Extract the (X, Y) coordinate from the center of the cell holding the provided text.  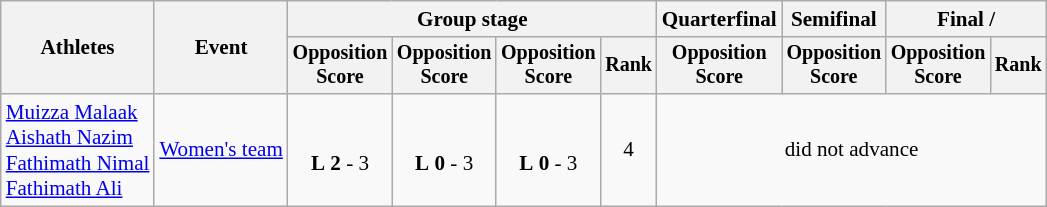
4 (628, 150)
Group stage (472, 18)
Final / (966, 18)
did not advance (852, 150)
Muizza MalaakAishath Nazim Fathimath Nimal Fathimath Ali (78, 150)
Athletes (78, 48)
Quarterfinal (720, 18)
Event (220, 48)
Women's team (220, 150)
L 2 - 3 (340, 150)
Semifinal (834, 18)
